Return (X, Y) of the center of cell containing provided text 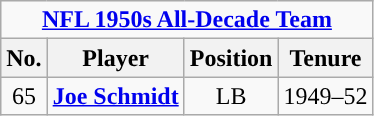
Joe Schmidt (116, 96)
No. (24, 58)
Player (116, 58)
Position (231, 58)
1949–52 (326, 96)
LB (231, 96)
Tenure (326, 58)
65 (24, 96)
NFL 1950s All-Decade Team (187, 20)
